Capture the cell that displays the provided text and extract its [X, Y] central coordinate. 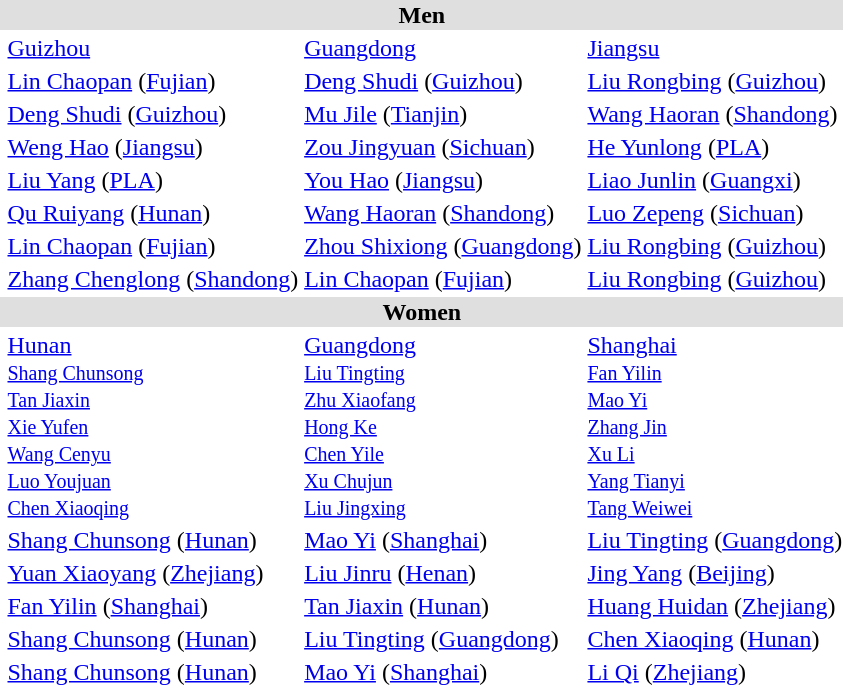
Wang Haoran (Shandong) [443, 213]
Weng Hao (Jiangsu) [153, 147]
Mao Yi (Shanghai) [443, 540]
Liu Tingting (Guangdong) [443, 639]
Zhang Chenglong (Shandong) [153, 279]
Zhou Shixiong (Guangdong) [443, 246]
Mu Jile (Tianjin) [443, 114]
Liu Yang (PLA) [153, 180]
Tan Jiaxin (Hunan) [443, 606]
Liu Jinru (Henan) [443, 573]
HunanShang ChunsongTan JiaxinXie YufenWang CenyuLuo YoujuanChen Xiaoqing [153, 426]
Fan Yilin (Shanghai) [153, 606]
Guizhou [153, 48]
Yuan Xiaoyang (Zhejiang) [153, 573]
GuangdongLiu TingtingZhu XiaofangHong KeChen YileXu ChujunLiu Jingxing [443, 426]
You Hao (Jiangsu) [443, 180]
Qu Ruiyang (Hunan) [153, 213]
Zou Jingyuan (Sichuan) [443, 147]
Guangdong [443, 48]
